From the cell containing the given text, extract its center point as (x, y) coordinate. 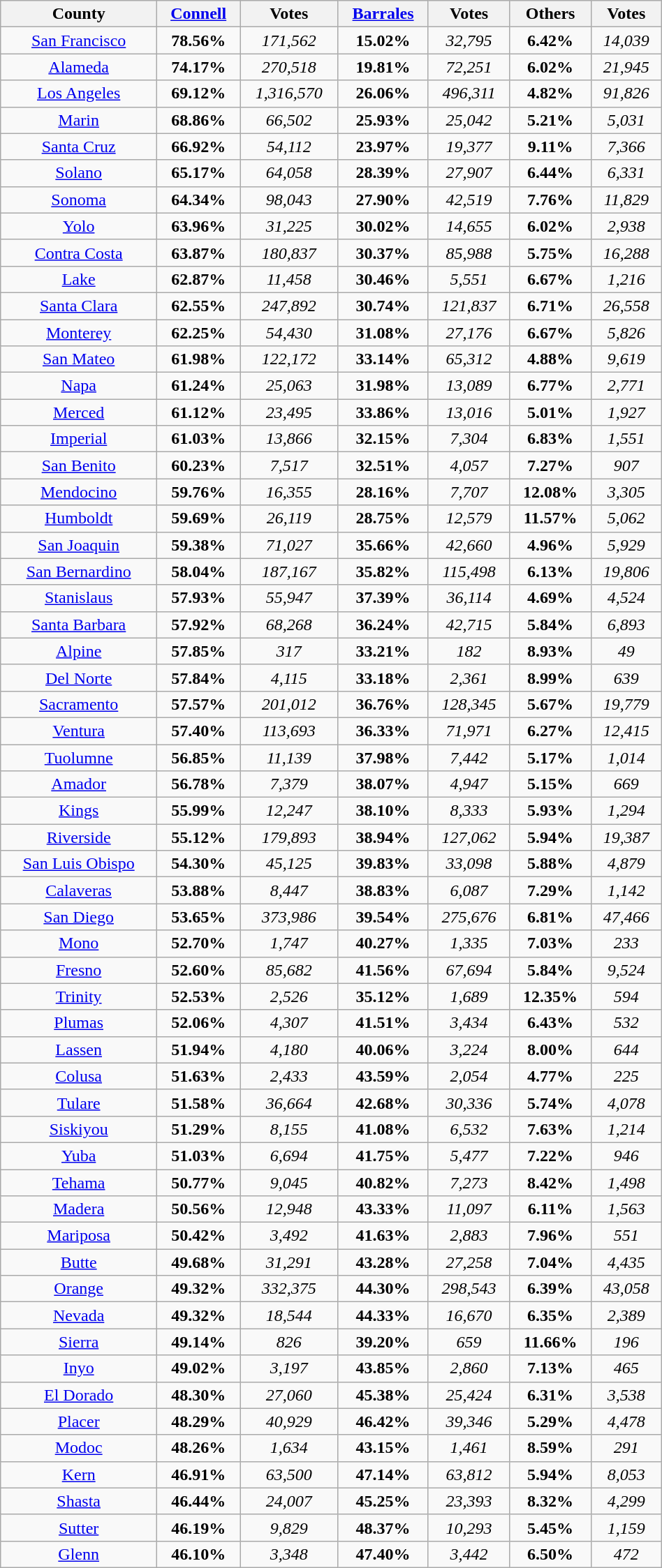
Riverside (79, 837)
42,660 (469, 545)
27,907 (469, 173)
465 (626, 1368)
659 (469, 1342)
5,929 (626, 545)
5.01% (550, 412)
7.29% (550, 890)
4.88% (550, 359)
1,563 (626, 1209)
13,089 (469, 386)
5.67% (550, 704)
45.38% (383, 1395)
Fresno (79, 970)
50.56% (198, 1209)
14,655 (469, 226)
61.03% (198, 439)
27,176 (469, 333)
26,558 (626, 306)
Inyo (79, 1368)
669 (626, 784)
47,466 (626, 917)
62.55% (198, 306)
6.27% (550, 731)
12.35% (550, 996)
66.92% (198, 147)
14,039 (626, 40)
39.54% (383, 917)
19,779 (626, 704)
55.12% (198, 837)
1,014 (626, 757)
275,676 (469, 917)
43.15% (383, 1448)
Stanislaus (79, 598)
38.07% (383, 784)
2,883 (469, 1236)
Sacramento (79, 704)
270,518 (289, 67)
San Luis Obispo (79, 864)
332,375 (289, 1289)
Mono (79, 943)
16,670 (469, 1315)
8.59% (550, 1448)
1,294 (626, 811)
4.96% (550, 545)
122,172 (289, 359)
6.11% (550, 1209)
Humboldt (79, 518)
54,112 (289, 147)
121,837 (469, 306)
4,524 (626, 598)
8.32% (550, 1501)
196 (626, 1342)
Yuba (79, 1156)
County (79, 14)
6.83% (550, 439)
37.39% (383, 598)
6,087 (469, 890)
40.82% (383, 1183)
1,461 (469, 1448)
43.85% (383, 1368)
Sierra (79, 1342)
4,115 (289, 678)
Barrales (383, 14)
6,331 (626, 173)
2,361 (469, 678)
Imperial (79, 439)
3,197 (289, 1368)
43,058 (626, 1289)
4,180 (289, 1050)
40,929 (289, 1421)
Others (550, 14)
113,693 (289, 731)
37.98% (383, 757)
49 (626, 651)
8.93% (550, 651)
41.51% (383, 1023)
7,379 (289, 784)
Los Angeles (79, 94)
49.68% (198, 1262)
Napa (79, 386)
78.56% (198, 40)
8,155 (289, 1129)
36,114 (469, 598)
42,519 (469, 200)
62.87% (198, 279)
19.81% (383, 67)
San Bernardino (79, 572)
Tulare (79, 1103)
25.93% (383, 120)
57.93% (198, 598)
52.70% (198, 943)
201,012 (289, 704)
5,826 (626, 333)
44.30% (383, 1289)
3,538 (626, 1395)
46.91% (198, 1474)
1,747 (289, 943)
33,098 (469, 864)
57.57% (198, 704)
7.96% (550, 1236)
Lassen (79, 1050)
51.29% (198, 1129)
59.76% (198, 492)
Modoc (79, 1448)
28.75% (383, 518)
Alpine (79, 651)
36,664 (289, 1103)
7.22% (550, 1156)
San Benito (79, 465)
12,247 (289, 811)
Kern (79, 1474)
Alameda (79, 67)
71,971 (469, 731)
63.87% (198, 253)
4,299 (626, 1501)
66,502 (289, 120)
1,214 (626, 1129)
18,544 (289, 1315)
3,492 (289, 1236)
3,434 (469, 1023)
39,346 (469, 1421)
Del Norte (79, 678)
247,892 (289, 306)
826 (289, 1342)
5.17% (550, 757)
63,500 (289, 1474)
180,837 (289, 253)
5.74% (550, 1103)
5.88% (550, 864)
8.99% (550, 678)
7.04% (550, 1262)
Tuolumne (79, 757)
6.50% (550, 1554)
65.17% (198, 173)
Merced (79, 412)
1,689 (469, 996)
7.76% (550, 200)
43.28% (383, 1262)
55,947 (289, 598)
3,442 (469, 1554)
54.30% (198, 864)
35.82% (383, 572)
Sutter (79, 1528)
5,031 (626, 120)
38.83% (383, 890)
317 (289, 651)
62.25% (198, 333)
41.56% (383, 970)
28.16% (383, 492)
31.98% (383, 386)
51.03% (198, 1156)
9,524 (626, 970)
225 (626, 1076)
Ventura (79, 731)
San Francisco (79, 40)
6.43% (550, 1023)
48.29% (198, 1421)
10,293 (469, 1528)
8,333 (469, 811)
45,125 (289, 864)
Butte (79, 1262)
11.66% (550, 1342)
33.21% (383, 651)
1,551 (626, 439)
52.06% (198, 1023)
56.85% (198, 757)
San Joaquin (79, 545)
58.04% (198, 572)
644 (626, 1050)
5.93% (550, 811)
25,063 (289, 386)
187,167 (289, 572)
56.78% (198, 784)
48.26% (198, 1448)
2,771 (626, 386)
7,707 (469, 492)
40.06% (383, 1050)
36.33% (383, 731)
42,715 (469, 625)
11,829 (626, 200)
2,054 (469, 1076)
64.34% (198, 200)
Colusa (79, 1076)
9,829 (289, 1528)
11,097 (469, 1209)
San Mateo (79, 359)
61.98% (198, 359)
55.99% (198, 811)
43.33% (383, 1209)
233 (626, 943)
9,619 (626, 359)
46.10% (198, 1554)
1,316,570 (289, 94)
4,057 (469, 465)
5.15% (550, 784)
5,551 (469, 279)
46.44% (198, 1501)
7,442 (469, 757)
Santa Clara (79, 306)
7.63% (550, 1129)
Marin (79, 120)
594 (626, 996)
48.37% (383, 1528)
30.46% (383, 279)
23,393 (469, 1501)
127,062 (469, 837)
Kings (79, 811)
33.18% (383, 678)
1,216 (626, 279)
4,947 (469, 784)
31,291 (289, 1262)
Mariposa (79, 1236)
7.03% (550, 943)
11,139 (289, 757)
57.84% (198, 678)
52.53% (198, 996)
1,335 (469, 943)
4,478 (626, 1421)
Santa Cruz (79, 147)
5,477 (469, 1156)
1,142 (626, 890)
39.20% (383, 1342)
11.57% (550, 518)
16,355 (289, 492)
27,060 (289, 1395)
43.59% (383, 1076)
35.66% (383, 545)
Placer (79, 1421)
41.75% (383, 1156)
1,159 (626, 1528)
7,304 (469, 439)
Santa Barbara (79, 625)
Orange (79, 1289)
2,433 (289, 1076)
26.06% (383, 94)
51.94% (198, 1050)
32,795 (469, 40)
7,517 (289, 465)
42.68% (383, 1103)
2,938 (626, 226)
23.97% (383, 147)
12,579 (469, 518)
8,053 (626, 1474)
6.42% (550, 40)
91,826 (626, 94)
47.14% (383, 1474)
6,694 (289, 1156)
51.63% (198, 1076)
74.17% (198, 67)
472 (626, 1554)
39.83% (383, 864)
298,543 (469, 1289)
49.14% (198, 1342)
551 (626, 1236)
53.88% (198, 890)
Trinity (79, 996)
6.77% (550, 386)
28.39% (383, 173)
41.63% (383, 1236)
26,119 (289, 518)
2,526 (289, 996)
85,988 (469, 253)
49.02% (198, 1368)
532 (626, 1023)
85,682 (289, 970)
Mendocino (79, 492)
5,062 (626, 518)
4,307 (289, 1023)
53.65% (198, 917)
1,498 (626, 1183)
Plumas (79, 1023)
46.42% (383, 1421)
6.31% (550, 1395)
33.14% (383, 359)
8.42% (550, 1183)
68,268 (289, 625)
182 (469, 651)
5.75% (550, 253)
63.96% (198, 226)
50.42% (198, 1236)
4.82% (550, 94)
7,366 (626, 147)
1,634 (289, 1448)
13,866 (289, 439)
4.69% (550, 598)
61.24% (198, 386)
19,387 (626, 837)
51.58% (198, 1103)
32.51% (383, 465)
Tehama (79, 1183)
Monterey (79, 333)
59.38% (198, 545)
13,016 (469, 412)
45.25% (383, 1501)
3,348 (289, 1554)
67,694 (469, 970)
47.40% (383, 1554)
65,312 (469, 359)
6,532 (469, 1129)
3,305 (626, 492)
Contra Costa (79, 253)
41.08% (383, 1129)
Glenn (79, 1554)
1,927 (626, 412)
25,424 (469, 1395)
57.40% (198, 731)
71,027 (289, 545)
6,893 (626, 625)
15.02% (383, 40)
6.13% (550, 572)
27.90% (383, 200)
171,562 (289, 40)
8.00% (550, 1050)
373,986 (289, 917)
179,893 (289, 837)
12,415 (626, 731)
40.27% (383, 943)
6.81% (550, 917)
38.10% (383, 811)
Madera (79, 1209)
12,948 (289, 1209)
3,224 (469, 1050)
48.30% (198, 1395)
52.60% (198, 970)
30.37% (383, 253)
60.23% (198, 465)
4,435 (626, 1262)
98,043 (289, 200)
San Diego (79, 917)
32.15% (383, 439)
4.77% (550, 1076)
50.77% (198, 1183)
36.24% (383, 625)
23,495 (289, 412)
35.12% (383, 996)
21,945 (626, 67)
19,377 (469, 147)
5.29% (550, 1421)
68.86% (198, 120)
El Dorado (79, 1395)
30.02% (383, 226)
Lake (79, 279)
61.12% (198, 412)
31.08% (383, 333)
6.44% (550, 173)
44.33% (383, 1315)
5.21% (550, 120)
128,345 (469, 704)
Sonoma (79, 200)
Shasta (79, 1501)
Solano (79, 173)
4,879 (626, 864)
Amador (79, 784)
69.12% (198, 94)
4,078 (626, 1103)
30,336 (469, 1103)
496,311 (469, 94)
31,225 (289, 226)
907 (626, 465)
Siskiyou (79, 1129)
64,058 (289, 173)
57.85% (198, 651)
63,812 (469, 1474)
946 (626, 1156)
30.74% (383, 306)
6.39% (550, 1289)
16,288 (626, 253)
6.35% (550, 1315)
46.19% (198, 1528)
27,258 (469, 1262)
24,007 (289, 1501)
7.13% (550, 1368)
7,273 (469, 1183)
59.69% (198, 518)
9.11% (550, 147)
9,045 (289, 1183)
38.94% (383, 837)
2,860 (469, 1368)
25,042 (469, 120)
Yolo (79, 226)
72,251 (469, 67)
19,806 (626, 572)
Connell (198, 14)
639 (626, 678)
291 (626, 1448)
6.71% (550, 306)
33.86% (383, 412)
5.45% (550, 1528)
36.76% (383, 704)
115,498 (469, 572)
57.92% (198, 625)
54,430 (289, 333)
7.27% (550, 465)
12.08% (550, 492)
2,389 (626, 1315)
8,447 (289, 890)
Nevada (79, 1315)
11,458 (289, 279)
Calaveras (79, 890)
